Scan for the cell matching the given text and deliver its (x, y) coordinate at center. 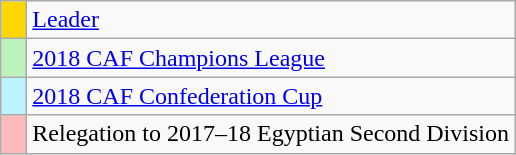
Leader (271, 20)
Relegation to 2017–18 Egyptian Second Division (271, 134)
2018 CAF Confederation Cup (271, 96)
2018 CAF Champions League (271, 58)
